Provide the (X, Y) coordinate of the cell's center where the given text is located.  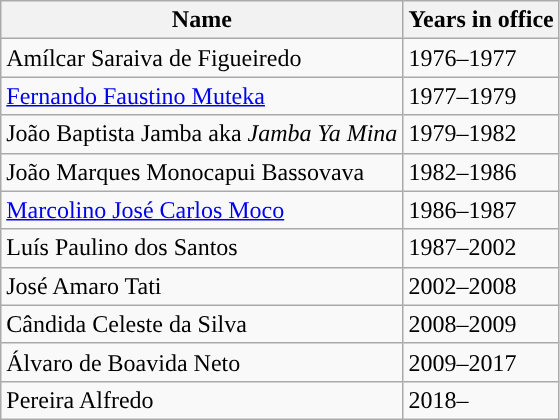
1986–1987 (481, 210)
Marcolino José Carlos Moco (202, 210)
Name (202, 20)
1976–1977 (481, 58)
Years in office (481, 20)
Cândida Celeste da Silva (202, 324)
Fernando Faustino Muteka (202, 96)
João Baptista Jamba aka Jamba Ya Mina (202, 134)
2002–2008 (481, 286)
Luís Paulino dos Santos (202, 248)
Pereira Alfredo (202, 400)
2009–2017 (481, 362)
2018– (481, 400)
Amílcar Saraiva de Figueiredo (202, 58)
1987–2002 (481, 248)
José Amaro Tati (202, 286)
João Marques Monocapui Bassovava (202, 172)
1979–1982 (481, 134)
Álvaro de Boavida Neto (202, 362)
1977–1979 (481, 96)
2008–2009 (481, 324)
1982–1986 (481, 172)
